Find where the given text appears and provide that cell's center as (x, y) coordinate. 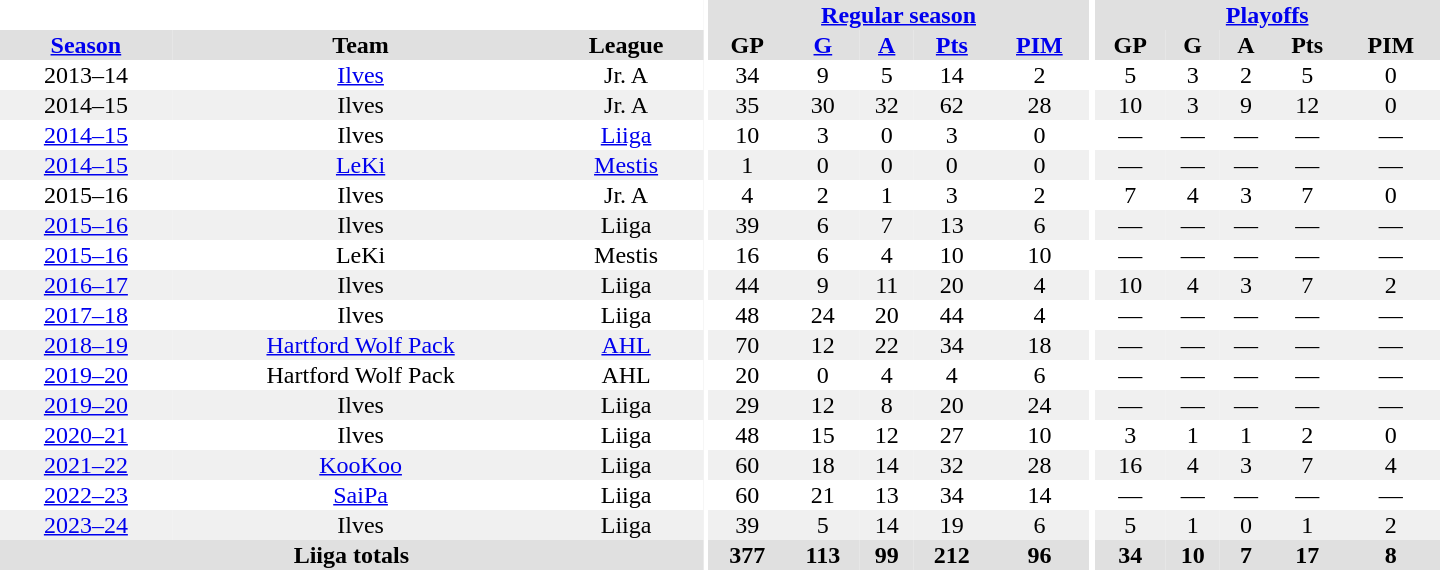
League (626, 45)
96 (1039, 555)
Playoffs (1267, 15)
2016–17 (86, 285)
15 (823, 435)
21 (823, 495)
377 (748, 555)
212 (952, 555)
22 (886, 345)
Regular season (899, 15)
Liiga totals (352, 555)
SaiPa (361, 495)
99 (886, 555)
62 (952, 105)
2023–24 (86, 525)
2020–21 (86, 435)
29 (748, 405)
2021–22 (86, 465)
30 (823, 105)
70 (748, 345)
11 (886, 285)
Team (361, 45)
2018–19 (86, 345)
2013–14 (86, 75)
113 (823, 555)
2022–23 (86, 495)
2017–18 (86, 315)
KooKoo (361, 465)
27 (952, 435)
19 (952, 525)
Season (86, 45)
35 (748, 105)
17 (1308, 555)
